Locate the cell with the specified text and output its [X, Y] center coordinate. 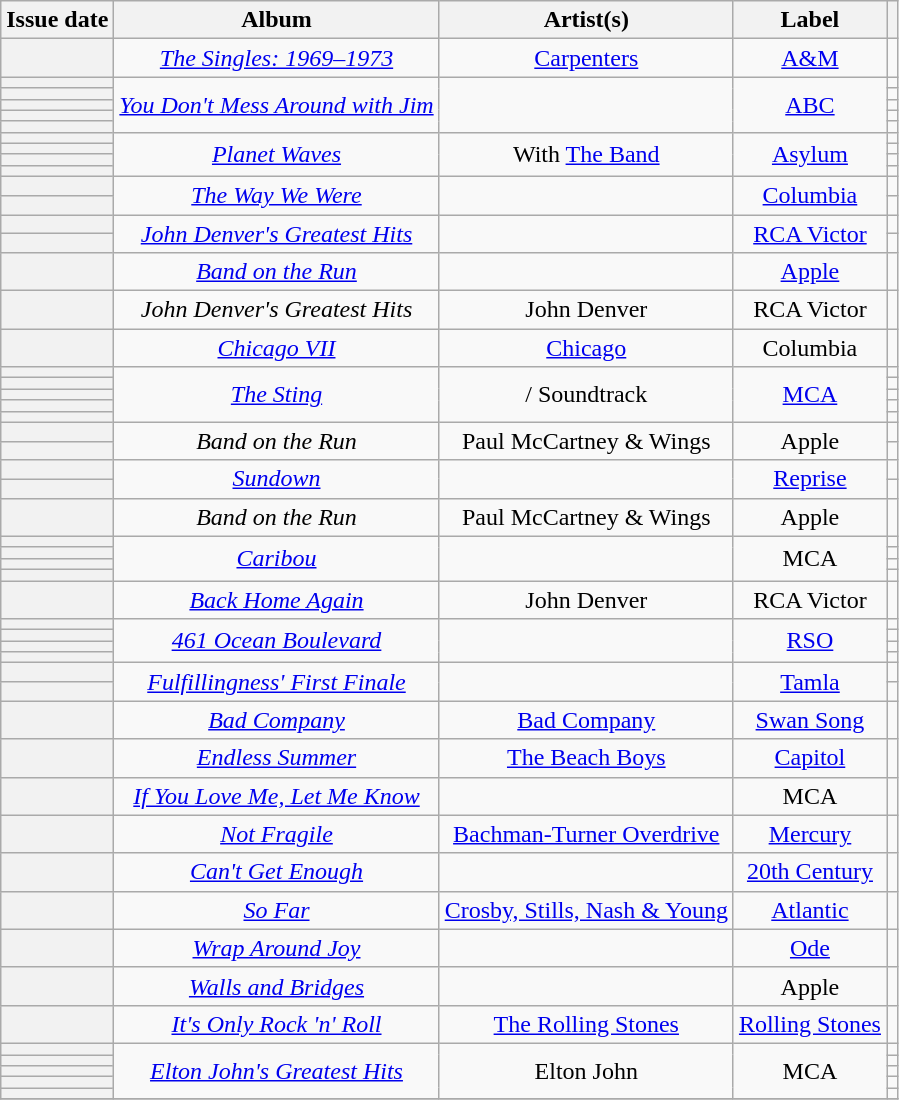
RSO [810, 641]
/ Soundtrack [586, 394]
Caribou [276, 558]
With The Band [586, 154]
20th Century [810, 872]
Crosby, Stills, Nash & Young [586, 910]
Label [810, 20]
Wrap Around Joy [276, 948]
Album [276, 20]
Fulfillingness' First Finale [276, 682]
Not Fragile [276, 834]
Tamla [810, 682]
Asylum [810, 154]
Walls and Bridges [276, 986]
Can't Get Enough [276, 872]
The Way We Were [276, 195]
It's Only Rock 'n' Roll [276, 1024]
Ode [810, 948]
Endless Summer [276, 758]
Chicago [586, 348]
461 Ocean Boulevard [276, 641]
Capitol [810, 758]
The Sting [276, 394]
The Beach Boys [586, 758]
Sundown [276, 479]
The Singles: 1969–1973 [276, 58]
Carpenters [586, 58]
ABC [810, 104]
Back Home Again [276, 599]
If You Love Me, Let Me Know [276, 796]
Reprise [810, 479]
Mercury [810, 834]
So Far [276, 910]
Bachman-Turner Overdrive [586, 834]
A&M [810, 58]
Issue date [58, 20]
The Rolling Stones [586, 1024]
Planet Waves [276, 154]
Chicago VII [276, 348]
You Don't Mess Around with Jim [276, 104]
Elton John's Greatest Hits [276, 1070]
Elton John [586, 1070]
Rolling Stones [810, 1024]
Swan Song [810, 720]
Atlantic [810, 910]
Artist(s) [586, 20]
